Output the (X, Y) coordinate of the center of the cell containing the given text.  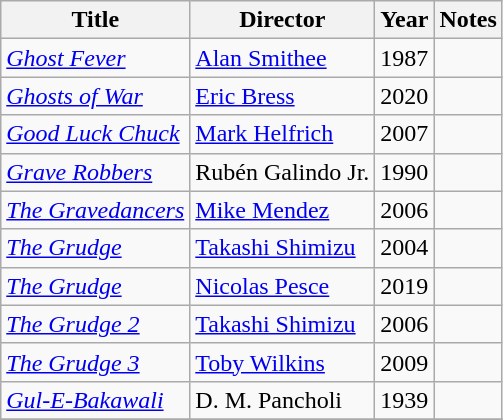
Director (282, 20)
2020 (404, 96)
Eric Bress (282, 96)
1990 (404, 172)
Ghost Fever (96, 58)
1939 (404, 400)
Title (96, 20)
Toby Wilkins (282, 362)
2009 (404, 362)
Ghosts of War (96, 96)
Mark Helfrich (282, 134)
Good Luck Chuck (96, 134)
The Gravedancers (96, 210)
1987 (404, 58)
2019 (404, 286)
2004 (404, 248)
Gul-E-Bakawali (96, 400)
Mike Mendez (282, 210)
The Grudge 2 (96, 324)
The Grudge 3 (96, 362)
Year (404, 20)
Rubén Galindo Jr. (282, 172)
Nicolas Pesce (282, 286)
Alan Smithee (282, 58)
D. M. Pancholi (282, 400)
Grave Robbers (96, 172)
2007 (404, 134)
Notes (468, 20)
